Detect which cell encompasses the target text, then output its (x, y) center coordinate. 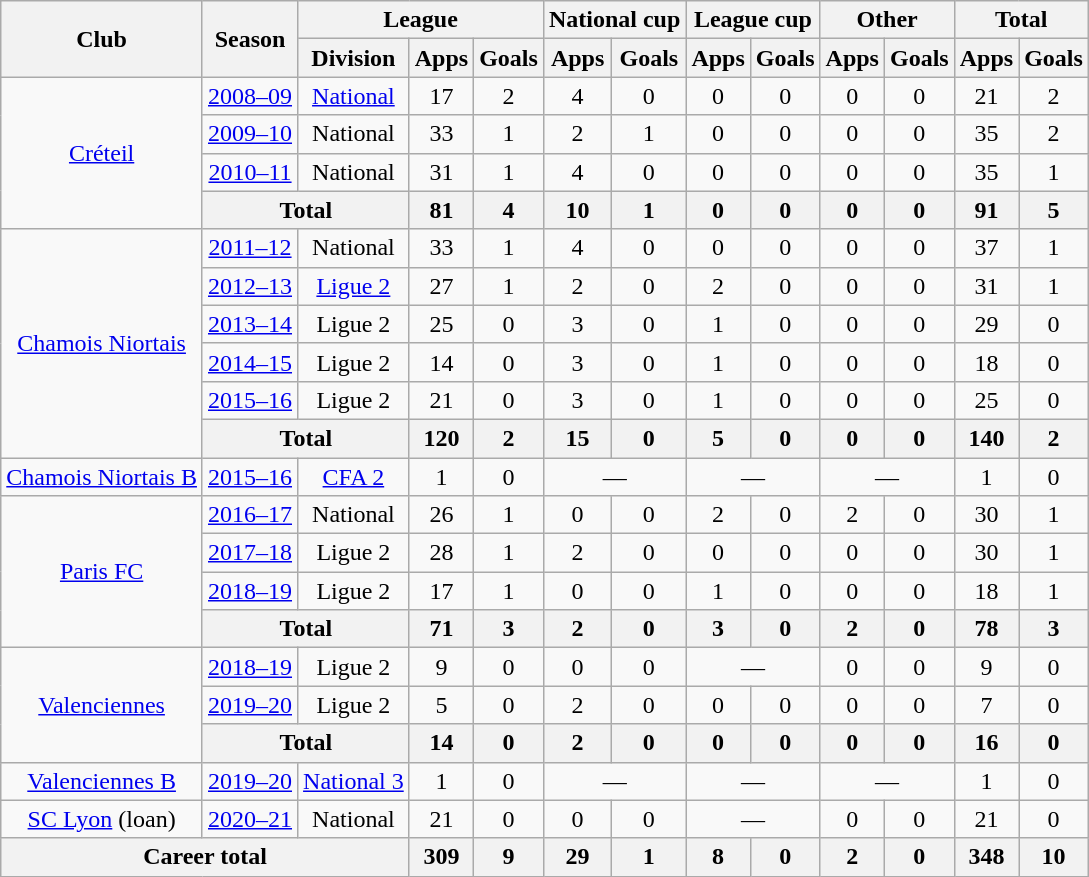
Valenciennes B (102, 781)
SC Lyon (loan) (102, 819)
26 (441, 515)
309 (441, 857)
140 (986, 438)
Career total (205, 857)
Division (354, 58)
2012–13 (250, 286)
2014–15 (250, 362)
348 (986, 857)
2013–14 (250, 324)
78 (986, 629)
2011–12 (250, 248)
81 (441, 210)
7 (986, 705)
Créteil (102, 153)
15 (577, 438)
CFA 2 (354, 477)
National 3 (354, 781)
2020–21 (250, 819)
27 (441, 286)
2010–11 (250, 172)
91 (986, 210)
8 (718, 857)
Season (250, 39)
2008–09 (250, 96)
2017–18 (250, 553)
16 (986, 743)
National cup (614, 20)
120 (441, 438)
2016–17 (250, 515)
Other (887, 20)
71 (441, 629)
League cup (753, 20)
Valenciennes (102, 705)
Chamois Niortais (102, 343)
League (421, 20)
37 (986, 248)
Club (102, 39)
2009–10 (250, 134)
Paris FC (102, 572)
Chamois Niortais B (102, 477)
28 (441, 553)
